For the text-containing cell, return its midpoint in (x, y) coordinate format. 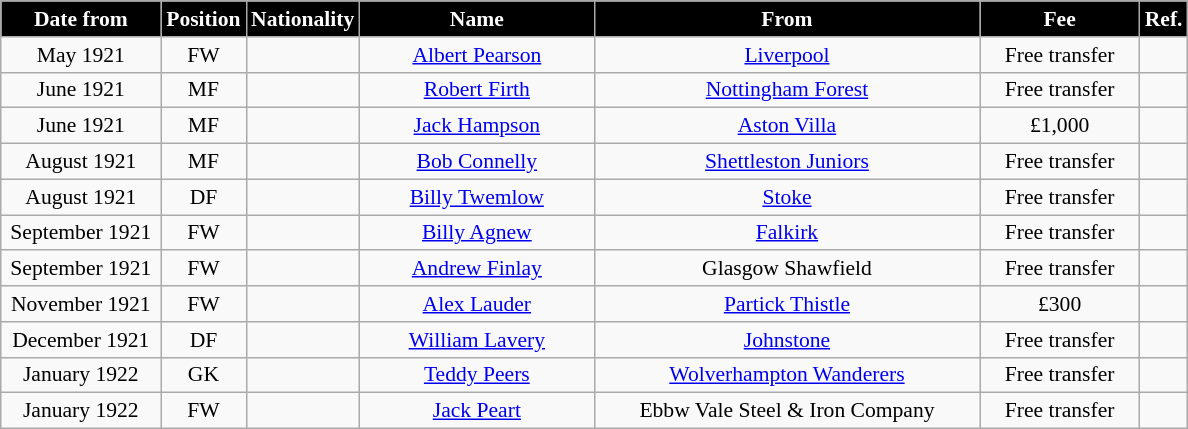
Date from (81, 19)
Shettleston Juniors (786, 162)
Billy Twemlow (476, 197)
Stoke (786, 197)
Ebbw Vale Steel & Iron Company (786, 411)
Jack Peart (476, 411)
Falkirk (786, 233)
Jack Hampson (476, 126)
Ref. (1164, 19)
Johnstone (786, 340)
Robert Firth (476, 90)
Partick Thistle (786, 304)
Glasgow Shawfield (786, 269)
Nationality (302, 19)
November 1921 (81, 304)
From (786, 19)
May 1921 (81, 55)
William Lavery (476, 340)
Alex Lauder (476, 304)
GK (204, 375)
Bob Connelly (476, 162)
Albert Pearson (476, 55)
December 1921 (81, 340)
Nottingham Forest (786, 90)
Billy Agnew (476, 233)
Andrew Finlay (476, 269)
Wolverhampton Wanderers (786, 375)
Fee (1060, 19)
Position (204, 19)
Teddy Peers (476, 375)
Name (476, 19)
Aston Villa (786, 126)
Liverpool (786, 55)
£300 (1060, 304)
£1,000 (1060, 126)
